Determine the (X, Y) coordinate at the center of the cell enclosing the given text.  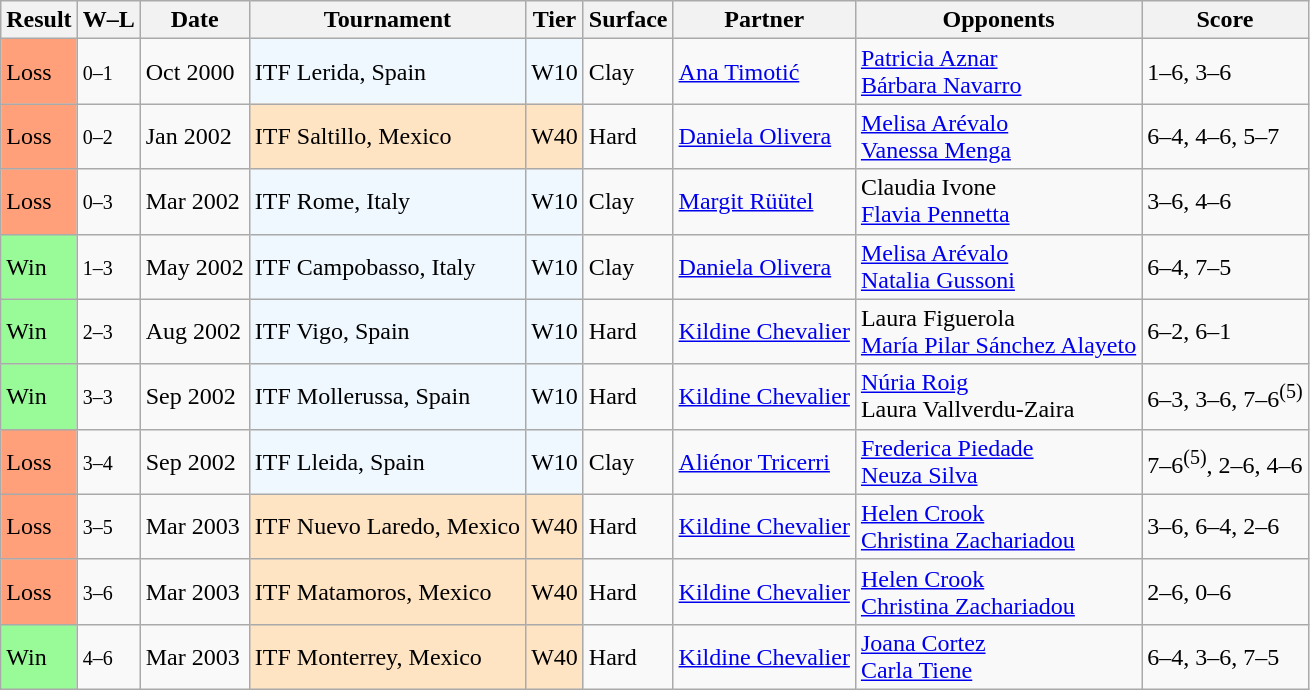
Jan 2002 (194, 136)
6–4, 3–6, 7–5 (1225, 656)
6–3, 3–6, 7–6(5) (1225, 396)
ITF Mollerussa, Spain (387, 396)
0–3 (108, 202)
Opponents (998, 20)
Patricia Aznar Bárbara Navarro (998, 72)
2–3 (108, 332)
May 2002 (194, 266)
3–6, 6–4, 2–6 (1225, 526)
Aliénor Tricerri (764, 462)
1–3 (108, 266)
ITF Monterrey, Mexico (387, 656)
3–6 (108, 592)
Núria Roig Laura Vallverdu-Zaira (998, 396)
3–3 (108, 396)
Result (39, 20)
Date (194, 20)
6–4, 7–5 (1225, 266)
Ana Timotić (764, 72)
3–5 (108, 526)
ITF Lleida, Spain (387, 462)
Melisa Arévalo Natalia Gussoni (998, 266)
ITF Nuevo Laredo, Mexico (387, 526)
Tier (555, 20)
ITF Vigo, Spain (387, 332)
Oct 2000 (194, 72)
6–2, 6–1 (1225, 332)
3–6, 4–6 (1225, 202)
Surface (628, 20)
7–6(5), 2–6, 4–6 (1225, 462)
Mar 2002 (194, 202)
Joana Cortez Carla Tiene (998, 656)
Claudia Ivone Flavia Pennetta (998, 202)
1–6, 3–6 (1225, 72)
ITF Campobasso, Italy (387, 266)
4–6 (108, 656)
W–L (108, 20)
Margit Rüütel (764, 202)
0–1 (108, 72)
Frederica Piedade Neuza Silva (998, 462)
Laura Figuerola María Pilar Sánchez Alayeto (998, 332)
Score (1225, 20)
Melisa Arévalo Vanessa Menga (998, 136)
Aug 2002 (194, 332)
6–4, 4–6, 5–7 (1225, 136)
ITF Rome, Italy (387, 202)
2–6, 0–6 (1225, 592)
0–2 (108, 136)
ITF Lerida, Spain (387, 72)
Partner (764, 20)
3–4 (108, 462)
ITF Saltillo, Mexico (387, 136)
Tournament (387, 20)
ITF Matamoros, Mexico (387, 592)
